Search for the cell housing the specified text and yield its (x, y) center coordinate. 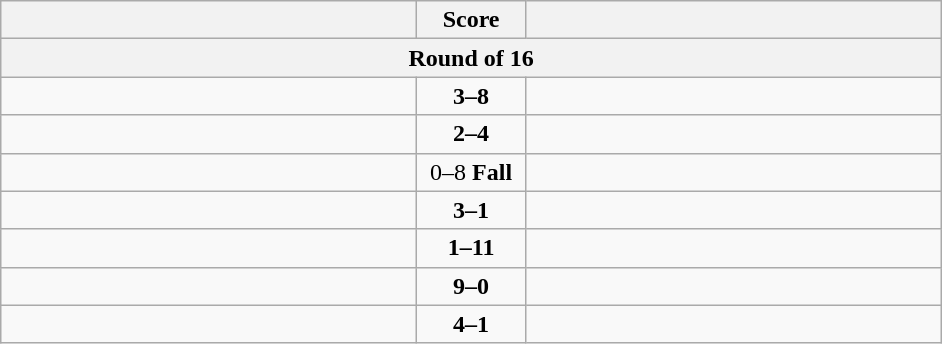
4–1 (472, 324)
3–1 (472, 210)
1–11 (472, 248)
3–8 (472, 96)
Score (472, 20)
0–8 Fall (472, 172)
2–4 (472, 134)
Round of 16 (472, 58)
9–0 (472, 286)
